Determine the [X, Y] coordinate at the center of the cell enclosing the given text.  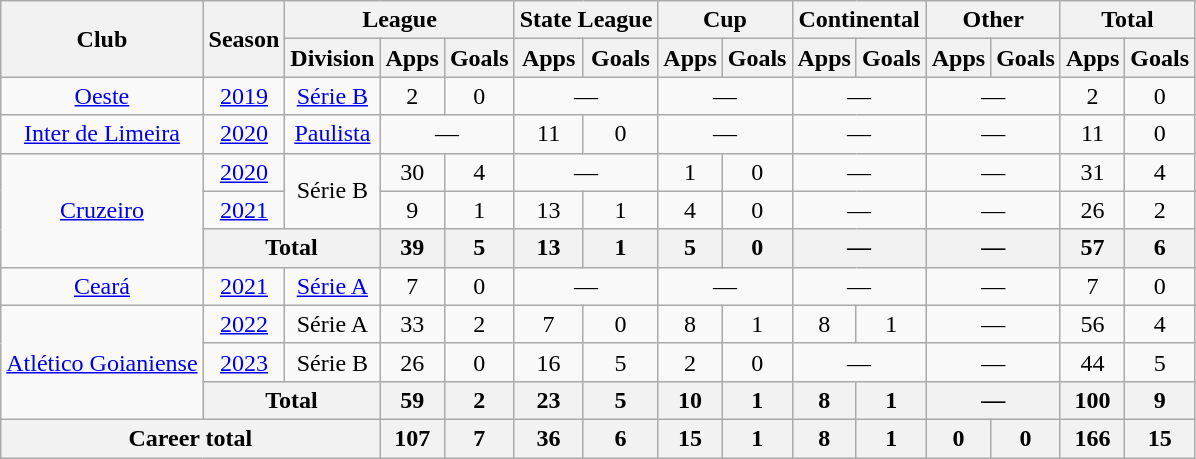
56 [1092, 324]
30 [412, 172]
100 [1092, 400]
39 [412, 248]
Club [102, 39]
Inter de Limeira [102, 134]
44 [1092, 362]
2022 [244, 324]
59 [412, 400]
16 [548, 362]
2019 [244, 96]
Cup [725, 20]
Atlético Goianiense [102, 362]
Oeste [102, 96]
57 [1092, 248]
33 [412, 324]
166 [1092, 438]
Cruzeiro [102, 210]
36 [548, 438]
Ceará [102, 286]
31 [1092, 172]
10 [690, 400]
23 [548, 400]
State League [586, 20]
Season [244, 39]
Division [332, 58]
League [400, 20]
Career total [190, 438]
Paulista [332, 134]
Other [993, 20]
107 [412, 438]
Continental [859, 20]
2023 [244, 362]
